Capture the cell that displays the provided text and extract its (X, Y) central coordinate. 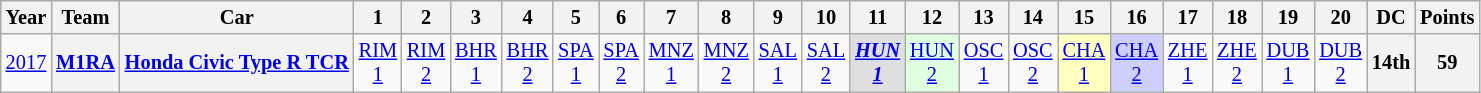
11 (878, 17)
Honda Civic Type R TCR (237, 63)
OSC1 (984, 63)
14th (1391, 63)
Team (86, 17)
OSC2 (1032, 63)
ZHE2 (1236, 63)
16 (1136, 17)
DUB2 (1340, 63)
2017 (26, 63)
Car (237, 17)
CHA1 (1084, 63)
HUN1 (878, 63)
MNZ2 (726, 63)
5 (576, 17)
12 (932, 17)
DC (1391, 17)
8 (726, 17)
20 (1340, 17)
59 (1447, 63)
4 (528, 17)
RIM1 (378, 63)
M1RA (86, 63)
18 (1236, 17)
ZHE1 (1188, 63)
7 (672, 17)
SAL1 (778, 63)
Year (26, 17)
HUN2 (932, 63)
SAL2 (826, 63)
RIM2 (426, 63)
9 (778, 17)
17 (1188, 17)
15 (1084, 17)
SPA2 (620, 63)
CHA2 (1136, 63)
10 (826, 17)
13 (984, 17)
SPA1 (576, 63)
MNZ1 (672, 63)
14 (1032, 17)
2 (426, 17)
1 (378, 17)
19 (1288, 17)
BHR1 (476, 63)
6 (620, 17)
BHR2 (528, 63)
DUB1 (1288, 63)
3 (476, 17)
Points (1447, 17)
